Scan for the cell matching the given text and deliver its (X, Y) coordinate at center. 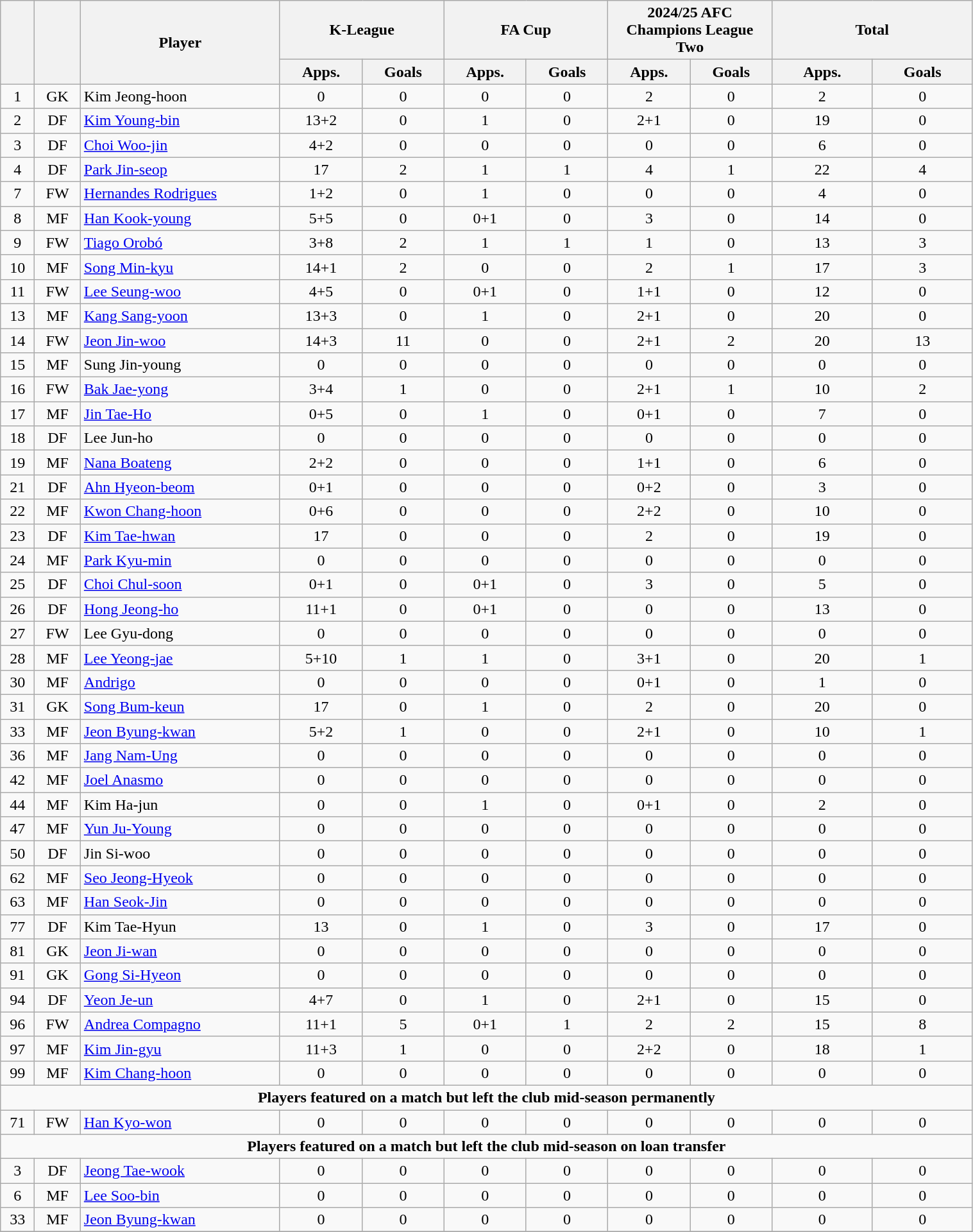
25 (18, 585)
14+3 (321, 341)
0+5 (321, 414)
Player (180, 42)
31 (18, 706)
Han Kook-young (180, 218)
Kim Chang-hoon (180, 1073)
16 (18, 389)
23 (18, 536)
Jin Si-woo (180, 853)
Lee Gyu-dong (180, 633)
Kang Sang-yoon (180, 316)
Seo Jeong-Hyeok (180, 878)
5+5 (321, 218)
Han Seok-Jin (180, 902)
Yun Ju-Young (180, 829)
Joel Anasmo (180, 780)
4+2 (321, 145)
Lee Yeong-jae (180, 658)
Jeong Tae-wook (180, 1171)
Kim Jin-gyu (180, 1048)
99 (18, 1073)
30 (18, 682)
5+10 (321, 658)
Tiago Orobó (180, 243)
0+2 (649, 487)
Choi Chul-soon (180, 585)
44 (18, 805)
Bak Jae-yong (180, 389)
Jeon Jin-woo (180, 341)
Kim Jeong-hoon (180, 96)
4+5 (321, 291)
Andrea Compagno (180, 1024)
91 (18, 975)
2024/25 AFC Champions League Two (690, 30)
K-League (362, 30)
Players featured on a match but left the club mid-season permanently (486, 1097)
28 (18, 658)
50 (18, 853)
94 (18, 1000)
71 (18, 1122)
Hong Jeong-ho (180, 609)
12 (822, 291)
26 (18, 609)
Park Kyu-min (180, 560)
Jeon Ji-wan (180, 951)
Park Jin-seop (180, 169)
Kim Tae-hwan (180, 536)
9 (18, 243)
4+7 (321, 1000)
Total (872, 30)
27 (18, 633)
97 (18, 1048)
Song Min-kyu (180, 267)
0+6 (321, 511)
Andrigo (180, 682)
11+3 (321, 1048)
Kwon Chang-hoon (180, 511)
Han Kyo-won (180, 1122)
14+1 (321, 267)
Jang Nam-Ung (180, 756)
42 (18, 780)
13+3 (321, 316)
1+2 (321, 194)
81 (18, 951)
36 (18, 756)
Ahn Hyeon-beom (180, 487)
3+4 (321, 389)
Nana Boateng (180, 463)
96 (18, 1024)
Lee Jun-ho (180, 438)
5+2 (321, 731)
Gong Si-Hyeon (180, 975)
77 (18, 927)
Lee Seung-woo (180, 291)
Sung Jin-young (180, 365)
Choi Woo-jin (180, 145)
Kim Ha-jun (180, 805)
3+1 (649, 658)
24 (18, 560)
Jin Tae-Ho (180, 414)
Players featured on a match but left the club mid-season on loan transfer (486, 1147)
Kim Young-bin (180, 121)
Kim Tae-Hyun (180, 927)
62 (18, 878)
13+2 (321, 121)
47 (18, 829)
FA Cup (526, 30)
Lee Soo-bin (180, 1195)
Hernandes Rodrigues (180, 194)
3+8 (321, 243)
Song Bum-keun (180, 706)
21 (18, 487)
Yeon Je-un (180, 1000)
63 (18, 902)
